Capture the cell that displays the provided text and extract its [X, Y] central coordinate. 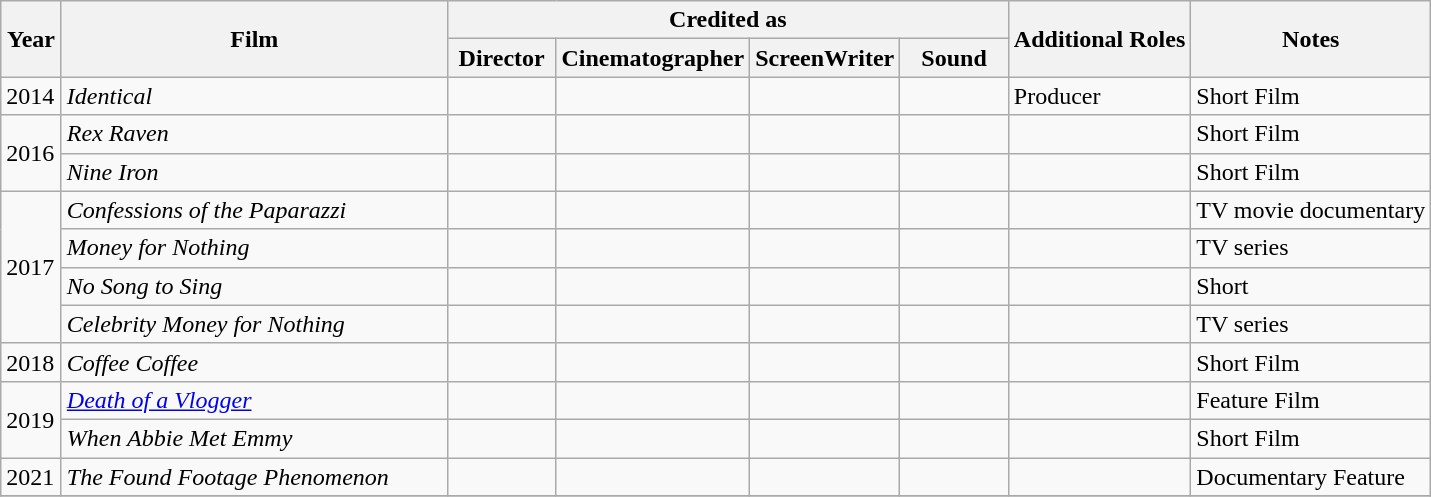
Additional Roles [1099, 39]
TV movie documentary [1311, 210]
Confessions of the Paparazzi [254, 210]
Producer [1099, 96]
Film [254, 39]
The Found Footage Phenomenon [254, 477]
Identical [254, 96]
Director [502, 58]
Nine Iron [254, 172]
Coffee Coffee [254, 362]
ScreenWriter [825, 58]
2016 [32, 153]
Money for Nothing [254, 248]
Credited as [728, 20]
Documentary Feature [1311, 477]
Year [32, 39]
Rex Raven [254, 134]
Notes [1311, 39]
Celebrity Money for Nothing [254, 324]
2017 [32, 267]
2021 [32, 477]
Cinematographer [653, 58]
Death of a Vlogger [254, 400]
2018 [32, 362]
Feature Film [1311, 400]
Sound [954, 58]
2019 [32, 419]
No Song to Sing [254, 286]
When Abbie Met Emmy [254, 438]
Short [1311, 286]
2014 [32, 96]
